Capture the cell that displays the provided text and extract its (x, y) central coordinate. 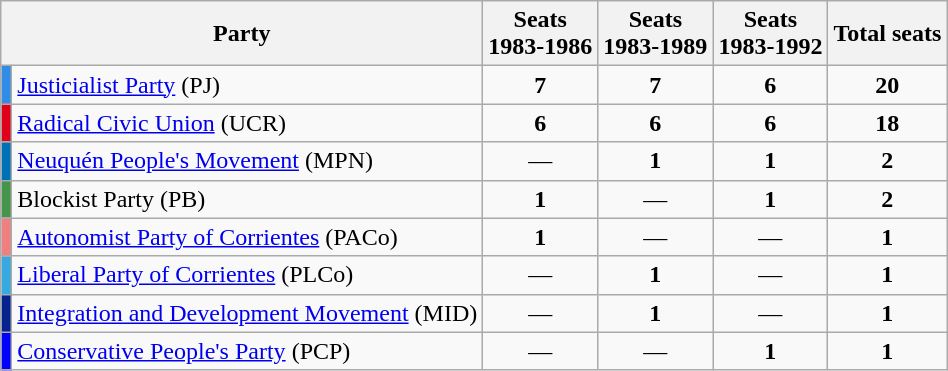
Blockist Party (PB) (248, 199)
18 (888, 123)
Seats1983-1989 (656, 34)
20 (888, 85)
Radical Civic Union (UCR) (248, 123)
Seats1983-1986 (540, 34)
Autonomist Party of Corrientes (PACo) (248, 237)
Conservative People's Party (PCP) (248, 351)
Total seats (888, 34)
Seats1983-1992 (770, 34)
Neuquén People's Movement (MPN) (248, 161)
Party (242, 34)
Justicialist Party (PJ) (248, 85)
Integration and Development Movement (MID) (248, 313)
Liberal Party of Corrientes (PLCo) (248, 275)
